Output the [x, y] coordinate of the center of the cell containing the given text.  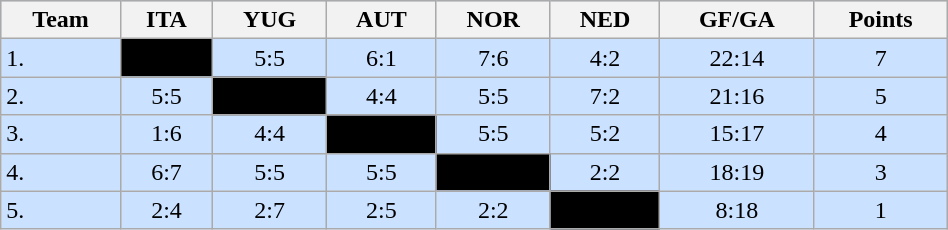
NOR [493, 20]
5. [61, 210]
7 [880, 58]
1 [880, 210]
5 [880, 96]
5:2 [604, 134]
7:6 [493, 58]
2:4 [166, 210]
1. [61, 58]
18:19 [737, 172]
22:14 [737, 58]
AUT [382, 20]
4:2 [604, 58]
3. [61, 134]
2:5 [382, 210]
3 [880, 172]
4 [880, 134]
2:7 [270, 210]
6:7 [166, 172]
Points [880, 20]
YUG [270, 20]
ITA [166, 20]
7:2 [604, 96]
NED [604, 20]
21:16 [737, 96]
8:18 [737, 210]
1:6 [166, 134]
6:1 [382, 58]
Team [61, 20]
GF/GA [737, 20]
2. [61, 96]
15:17 [737, 134]
4. [61, 172]
